Provide the (X, Y) coordinate of the cell's center where the given text is located.  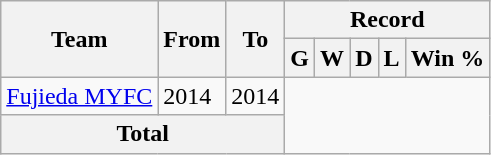
D (364, 58)
Team (80, 39)
L (392, 58)
G (300, 58)
Total (143, 134)
Record (388, 20)
To (256, 39)
Fujieda MYFC (80, 96)
W (332, 58)
From (192, 39)
Win % (448, 58)
